Output the [x, y] coordinate of the center of the cell containing the given text.  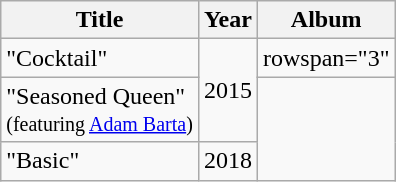
2015 [228, 90]
Album [326, 20]
"Basic" [100, 161]
Year [228, 20]
2018 [228, 161]
rowspan="3" [326, 58]
Title [100, 20]
"Seasoned Queen" (featuring Adam Barta) [100, 110]
"Cocktail" [100, 58]
